Find where the given text appears and provide that cell's center as (x, y) coordinate. 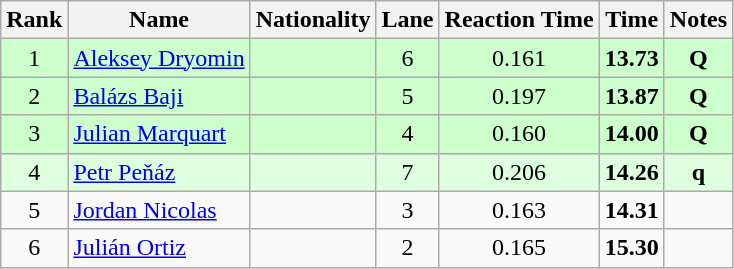
0.197 (519, 96)
13.87 (632, 96)
0.165 (519, 248)
0.161 (519, 58)
Reaction Time (519, 20)
Balázs Baji (159, 96)
q (698, 172)
Jordan Nicolas (159, 210)
0.163 (519, 210)
Julian Marquart (159, 134)
Time (632, 20)
Rank (34, 20)
13.73 (632, 58)
Petr Peňáz (159, 172)
0.160 (519, 134)
Notes (698, 20)
Nationality (313, 20)
Name (159, 20)
14.26 (632, 172)
Lane (408, 20)
0.206 (519, 172)
1 (34, 58)
15.30 (632, 248)
14.31 (632, 210)
14.00 (632, 134)
7 (408, 172)
Aleksey Dryomin (159, 58)
Julián Ortiz (159, 248)
